Return (X, Y) of the center of cell containing provided text 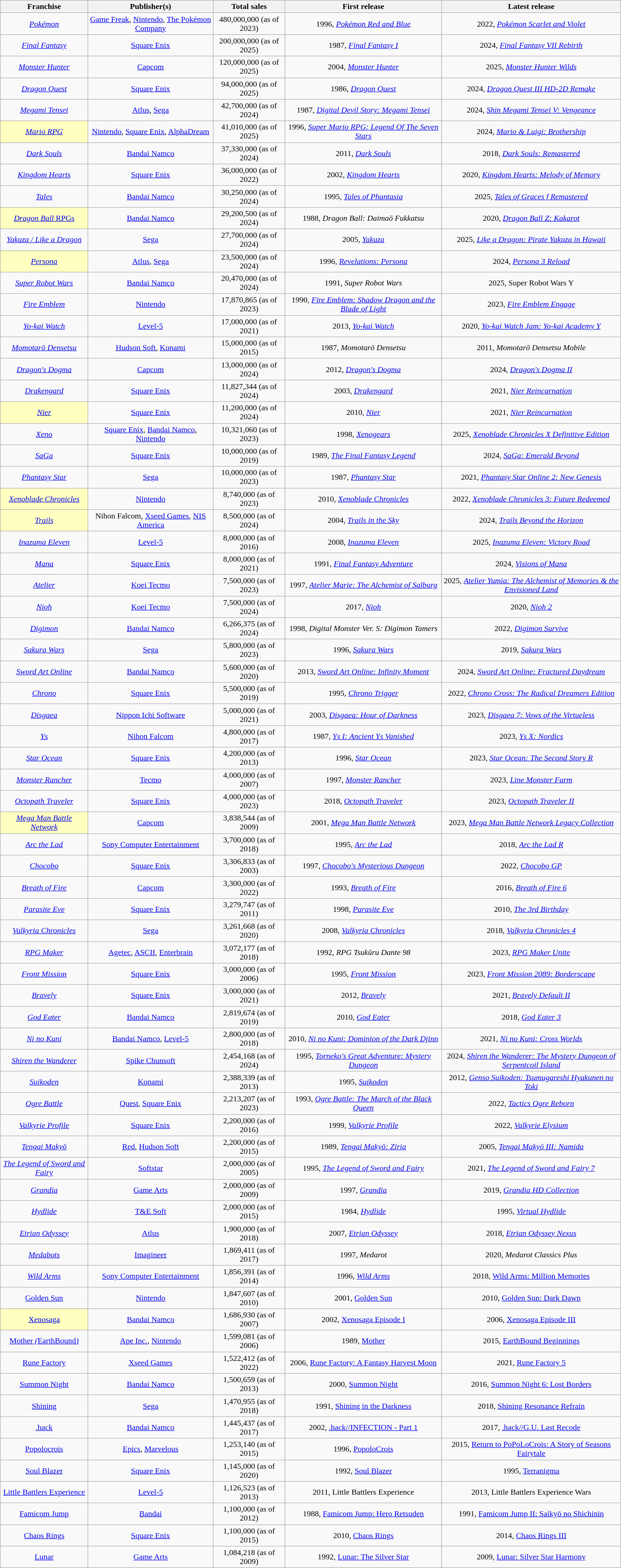
Epics, Marvelous (151, 1449)
Bravely (44, 996)
Super Robot Wars (44, 283)
2,000,000 (as of 2005) (249, 1168)
Nihon Falcom, Xseed Games, NIS America (151, 520)
Kingdom Hearts (44, 175)
Mario RPG (44, 131)
2,819,674 (as of 2019) (249, 1017)
Game Freak, Nintendo, The Pokémon Company (151, 24)
2025, Tales of Graces f Remastered (531, 196)
2,454,168 (as of 2024) (249, 1060)
2022, Pokémon Scarlet and Violet (531, 24)
2012, Dragon's Dogma (363, 369)
2024, Final Fantasy VII Rebirth (531, 45)
3,261,668 (as of 2020) (249, 931)
1993, Breath of Fire (363, 888)
Popolocrois (44, 1449)
2011, Little Battlers Experience (363, 1492)
Mana (44, 564)
5,800,000 (as of 2023) (249, 650)
1996, Super Mario RPG: Legend Of The Seven Stars (363, 131)
1,869,411 (as of 2017) (249, 1255)
2010, The 3rd Birthday (531, 909)
3,700,000 (as of 2018) (249, 844)
2023, Disgaea 7: Vows of the Virtueless (531, 715)
Parasite Eve (44, 909)
5,600,000 (as of 2020) (249, 672)
Pokémon (44, 24)
2025, Super Robot Wars Y (531, 283)
Nier (44, 412)
200,000,000 (as of 2025) (249, 45)
2024, Mario & Luigi: Brothership (531, 131)
2001, Golden Sun (363, 1298)
2022, Valkyrie Elysium (531, 1125)
17,870,865 (as of 2023) (249, 305)
Monster Hunter (44, 67)
Hydlide (44, 1212)
2023, Fire Emblem Engage (531, 305)
Soul Blazer (44, 1470)
Spike Chunsoft (151, 1060)
1995, Tales of Phantasia (363, 196)
2004, Monster Hunter (363, 67)
Ni no Kuni (44, 1039)
Softstar (151, 1168)
Chocobo (44, 866)
2025, Inazuma Eleven: Victory Road (531, 542)
1984, Hydlide (363, 1212)
11,827,344 (as of 2024) (249, 391)
1997, Grandia (363, 1190)
2024, Visions of Mana (531, 564)
15,000,000 (as of 2015) (249, 348)
1,084,218 (as of 2009) (249, 1557)
Grandia (44, 1190)
1,847,607 (as of 2010) (249, 1298)
2023, Octopath Traveler II (531, 801)
480,000,000 (as of 2023) (249, 24)
Etrian Odyssey (44, 1233)
Inazuma Eleven (44, 542)
2008, Inazuma Eleven (363, 542)
Xeno (44, 434)
2021, Rune Factory 5 (531, 1363)
3,000,000 (as of 2021) (249, 996)
2002, .hack//INFECTION - Part 1 (363, 1427)
2025, Like a Dragon: Pirate Yakuza in Hawaii (531, 240)
Persona (44, 261)
1,100,000 (as of 2015) (249, 1535)
2018, Wild Arms: Million Memories (531, 1276)
2023, Ys X: Nordics (531, 736)
2004, Trails in the Sky (363, 520)
2024, Shiren the Wanderer: The Mystery Dungeon of Serpentcoil Island (531, 1060)
1987, Ys I: Ancient Ys Vanished (363, 736)
Atelier (44, 585)
2018, Shining Resonance Refrain (531, 1406)
Front Mission (44, 974)
Chrono (44, 693)
36,000,000 (as of 2022) (249, 175)
Nintendo, Square Enix, AlphaDream (151, 131)
3,838,544 (as of 2009) (249, 823)
4,000,000 (as of 2023) (249, 801)
2023, Line Monster Farm (531, 779)
Atlus (151, 1233)
2021, Phantasy Star Online 2: New Genesis (531, 477)
1989, Mother (363, 1341)
17,000,000 (as of 2021) (249, 326)
10,321,060 (as of 2023) (249, 434)
7,500,000 (as of 2023) (249, 585)
Final Fantasy (44, 45)
Trails (44, 520)
2022, Tactics Ogre Reborn (531, 1103)
8,000,000 (as of 2021) (249, 564)
Rune Factory (44, 1363)
3,000,000 (as of 2006) (249, 974)
1,100,000 (as of 2012) (249, 1514)
2006, Xenosaga Episode III (531, 1320)
1987, Momotarō Densetsu (363, 348)
2010, God Eater (363, 1017)
1998, Digital Monster Ver. S: Digimon Tamers (363, 629)
1,856,391 (as of 2014) (249, 1276)
2005, Yakuza (363, 240)
1995, Torneko's Great Adventure: Mystery Dungeon (363, 1060)
1996, Pokémon Red and Blue (363, 24)
Tecmo (151, 779)
2012, Genso Suikoden: Tsumugareshi Hyakunen no Toki (531, 1082)
Sword Art Online (44, 672)
Total sales (249, 7)
1991, Super Robot Wars (363, 283)
2022, Chrono Cross: The Radical Dreamers Edition (531, 693)
Golden Sun (44, 1298)
Xenoblade Chronicles (44, 499)
Dragon's Dogma (44, 369)
1,522,412 (as of 2022) (249, 1363)
2,200,000 (as of 2015) (249, 1146)
2023, Front Mission 2089: Borderscape (531, 974)
Dragon Quest (44, 88)
2020, Dragon Ball Z: Kakarot (531, 218)
Monster Rancher (44, 779)
1998, Parasite Eve (363, 909)
2012, Bravely (363, 996)
Franchise (44, 7)
3,279,747 (as of 2011) (249, 909)
Chaos Rings (44, 1535)
Nippon Ichi Software (151, 715)
2024, Dragon's Dogma II (531, 369)
1986, Dragon Quest (363, 88)
2021, Ni no Kuni: Cross Worlds (531, 1039)
8,740,000 (as of 2023) (249, 499)
4,000,000 (as of 2007) (249, 779)
1,445,437 (as of 2017) (249, 1427)
2016, Summon Night 6: Lost Borders (531, 1384)
4,200,000 (as of 2013) (249, 758)
Summon Night (44, 1384)
1995, Suikoden (363, 1082)
2020, Kingdom Hearts: Melody of Memory (531, 175)
7,500,000 (as of 2024) (249, 607)
Dark Souls (44, 153)
1997, Chocobo's Mysterious Dungeon (363, 866)
120,000,000 (as of 2025) (249, 67)
2024, SaGa: Emerald Beyond (531, 455)
2008, Valkyria Chronicles (363, 931)
1996, PopoloCrois (363, 1449)
1991, Shining in the Darkness (363, 1406)
Little Battlers Experience (44, 1492)
2003, Disgaea: Hour of Darkness (363, 715)
Valkyria Chronicles (44, 931)
10,000,000 (as of 2023) (249, 477)
2020, Medarot Classics Plus (531, 1255)
2016, Breath of Fire 6 (531, 888)
2015, EarthBound Beginnings (531, 1341)
2001, Mega Man Battle Network (363, 823)
2011, Dark Souls (363, 153)
2025, Atelier Yumia: The Alchemist of Memories & the Envisioned Land (531, 585)
2006, Rune Factory: A Fantasy Harvest Moon (363, 1363)
2014, Chaos Rings III (531, 1535)
2010, Ni no Kuni: Dominion of the Dark Djinn (363, 1039)
1996, Revelations: Persona (363, 261)
3,072,177 (as of 2018) (249, 952)
1987, Phantasy Star (363, 477)
2024, Trails Beyond the Horizon (531, 520)
Square Enix, Bandai Namco, Nintendo (151, 434)
Famicom Jump (44, 1514)
2018, Octopath Traveler (363, 801)
Megami Tensei (44, 110)
2019, Sakura Wars (531, 650)
1,145,000 (as of 2020) (249, 1470)
2021, The Legend of Sword and Fairy 7 (531, 1168)
2024, Shin Megami Tensei V: Vengeance (531, 110)
1992, RPG Tsukūru Dante 98 (363, 952)
Nioh (44, 607)
2023, RPG Maker Unite (531, 952)
Bandai Namco, Level-5 (151, 1039)
Ape Inc., Nintendo (151, 1341)
Drakengard (44, 391)
.hack (44, 1427)
94,000,000 (as of 2025) (249, 88)
1,500,659 (as of 2013) (249, 1384)
Nihon Falcom (151, 736)
2000, Summon Night (363, 1384)
3,300,000 (as of 2022) (249, 888)
2,000,000 (as of 2009) (249, 1190)
1988, Famicom Jump: Hero Retsuden (363, 1514)
1996, Wild Arms (363, 1276)
2018, Valkyria Chronicles 4 (531, 931)
2023, Mega Man Battle Network Legacy Collection (531, 823)
6,266,375 (as of 2024) (249, 629)
First release (363, 7)
Arc the Lad (44, 844)
Agetec, ASCII, Enterbrain (151, 952)
2010, Nier (363, 412)
1,470,955 (as of 2018) (249, 1406)
1996, Star Ocean (363, 758)
Disgaea (44, 715)
2003, Drakengard (363, 391)
2018, Etrian Odyssey Nexus (531, 1233)
Fire Emblem (44, 305)
1988, Dragon Ball: Daimaō Fukkatsu (363, 218)
1987, Digital Devil Story: Megami Tensei (363, 110)
1,900,000 (as of 2018) (249, 1233)
20,470,000 (as of 2024) (249, 283)
2013, Little Battlers Experience Wars (531, 1492)
1990, Fire Emblem: Shadow Dragon and the Blade of Light (363, 305)
2022, Chocobo GP (531, 866)
1989, Tengai Makyō: Ziria (363, 1146)
23,500,000 (as of 2024) (249, 261)
1995, Front Mission (363, 974)
Breath of Fire (44, 888)
11,200,000 (as of 2024) (249, 412)
2005, Tengai Makyō III: Namida (531, 1146)
Digimon (44, 629)
2024, Sword Art Online: Fractured Daydream (531, 672)
Xseed Games (151, 1363)
2010, Xenoblade Chronicles (363, 499)
1991, Final Fantasy Adventure (363, 564)
Octopath Traveler (44, 801)
2,388,339 (as of 2013) (249, 1082)
2024, Persona 3 Reload (531, 261)
2021, Bravely Default II (531, 996)
Xenosaga (44, 1320)
2020, Yo-kai Watch Jam: Yo-kai Academy Y (531, 326)
2018, Arc the Lad R (531, 844)
5,500,000 (as of 2019) (249, 693)
Phantasy Star (44, 477)
2,800,000 (as of 2018) (249, 1039)
1995, Arc the Lad (363, 844)
2023, Star Ocean: The Second Story R (531, 758)
1995, Chrono Trigger (363, 693)
Konami (151, 1082)
Momotarō Densetsu (44, 348)
2010, Golden Sun: Dark Dawn (531, 1298)
2013, Sword Art Online: Infinity Moment (363, 672)
Yakuza / Like a Dragon (44, 240)
2,200,000 (as of 2016) (249, 1125)
1989, The Final Fantasy Legend (363, 455)
Ys (44, 736)
30,250,000 (as of 2024) (249, 196)
2007, Etrian Odyssey (363, 1233)
Mother (EarthBound) (44, 1341)
1992, Lunar: The Silver Star (363, 1557)
2025, Xenoblade Chronicles X Definitive Edition (531, 434)
Bandai (151, 1514)
41,010,000 (as of 2025) (249, 131)
Tengai Makyō (44, 1146)
2024, Dragon Quest III HD-2D Remake (531, 88)
1991, Famicom Jump II: Saikyō no Shichinin (531, 1514)
1992, Soul Blazer (363, 1470)
10,000,000 (as of 2019) (249, 455)
2017, Nioh (363, 607)
8,000,000 (as of 2016) (249, 542)
27,700,000 (as of 2024) (249, 240)
2022, Xenoblade Chronicles 3: Future Redeemed (531, 499)
Star Ocean (44, 758)
2011, Momotarō Densetsu Mobile (531, 348)
Mega Man Battle Network (44, 823)
Tales (44, 196)
2025, Monster Hunter Wilds (531, 67)
1998, Xenogears (363, 434)
2010, Chaos Rings (363, 1535)
SaGa (44, 455)
Valkyrie Profile (44, 1125)
1995, The Legend of Sword and Fairy (363, 1168)
Quest, Square Enix (151, 1103)
5,000,000 (as of 2021) (249, 715)
1997, Atelier Marie: The Alchemist of Salburg (363, 585)
4,800,000 (as of 2017) (249, 736)
Imagineer (151, 1255)
13,000,000 (as of 2024) (249, 369)
Latest release (531, 7)
1993, Ogre Battle: The March of the Black Queen (363, 1103)
2,213,207 (as of 2023) (249, 1103)
2020, Nioh 2 (531, 607)
The Legend of Sword and Fairy (44, 1168)
2017, .hack//G.U. Last Recode (531, 1427)
2009, Lunar: Silver Star Harmony (531, 1557)
1997, Monster Rancher (363, 779)
Lunar (44, 1557)
Medabots (44, 1255)
2002, Xenosaga Episode I (363, 1320)
1996, Sakura Wars (363, 650)
Dragon Ball RPGs (44, 218)
RPG Maker (44, 952)
1995, Terranigma (531, 1470)
2002, Kingdom Hearts (363, 175)
Yo-kai Watch (44, 326)
God Eater (44, 1017)
1,599,081 (as of 2006) (249, 1341)
2019, Grandia HD Collection (531, 1190)
42,700,000 (as of 2024) (249, 110)
1,126,523 (as of 2013) (249, 1492)
1999, Valkyrie Profile (363, 1125)
1987, Final Fantasy I (363, 45)
Wild Arms (44, 1276)
2018, God Eater 3 (531, 1017)
2015, Return to PoPoLoCrois: A Story of Seasons Fairytale (531, 1449)
Ogre Battle (44, 1103)
Sakura Wars (44, 650)
T&E Soft (151, 1212)
2018, Dark Souls: Remastered (531, 153)
37,330,000 (as of 2024) (249, 153)
3,306,833 (as of 2003) (249, 866)
29,200,500 (as of 2024) (249, 218)
Hudson Soft, Konami (151, 348)
2013, Yo-kai Watch (363, 326)
Shiren the Wanderer (44, 1060)
Publisher(s) (151, 7)
1997, Medarot (363, 1255)
Shining (44, 1406)
1,686,930 (as of 2007) (249, 1320)
Suikoden (44, 1082)
2,000,000 (as of 2015) (249, 1212)
1995, Virtual Hydlide (531, 1212)
8,500,000 (as of 2024) (249, 520)
Red, Hudson Soft (151, 1146)
2022, Digimon Survive (531, 629)
1,253,140 (as of 2015) (249, 1449)
